Detect which cell encompasses the target text, then output its [X, Y] center coordinate. 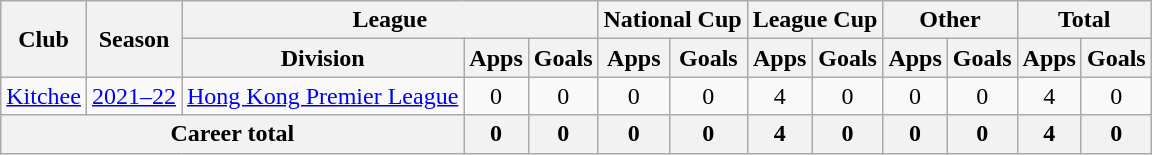
Season [134, 39]
Other [950, 20]
National Cup [672, 20]
Total [1084, 20]
Club [44, 39]
2021–22 [134, 96]
Division [323, 58]
League [390, 20]
Kitchee [44, 96]
Career total [232, 134]
League Cup [815, 20]
Hong Kong Premier League [323, 96]
